Identify which cell holds the provided text, then report its [X, Y] central coordinate. 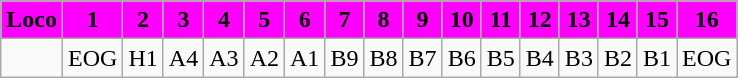
B9 [344, 58]
B3 [578, 58]
14 [618, 20]
12 [540, 20]
A1 [305, 58]
13 [578, 20]
6 [305, 20]
10 [462, 20]
A2 [264, 58]
B6 [462, 58]
B5 [500, 58]
B1 [656, 58]
11 [500, 20]
9 [422, 20]
1 [92, 20]
16 [707, 20]
3 [183, 20]
A3 [224, 58]
A4 [183, 58]
B2 [618, 58]
2 [143, 20]
Loco [32, 20]
4 [224, 20]
H1 [143, 58]
B4 [540, 58]
15 [656, 20]
B8 [384, 58]
8 [384, 20]
5 [264, 20]
B7 [422, 58]
7 [344, 20]
